Scan for the cell matching the given text and deliver its (X, Y) coordinate at center. 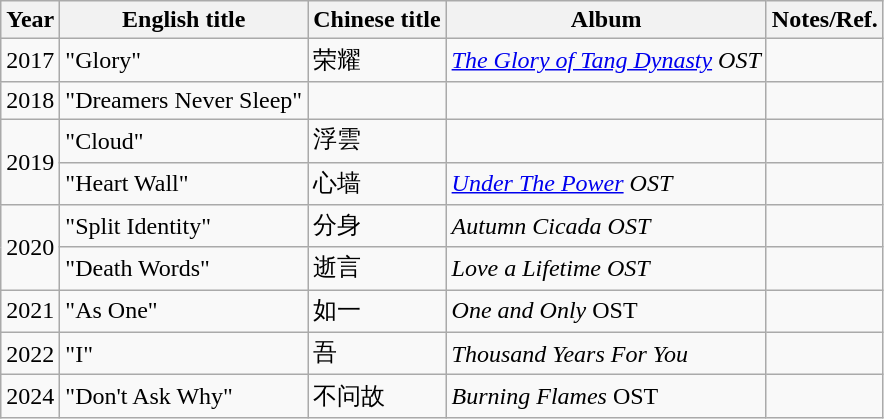
2017 (30, 60)
吾 (377, 354)
Burning Flames OST (606, 396)
荣耀 (377, 60)
分身 (377, 226)
Notes/Ref. (824, 20)
The Glory of Tang Dynasty OST (606, 60)
2020 (30, 248)
不问故 (377, 396)
Autumn Cicada OST (606, 226)
"Cloud" (184, 140)
"Death Words" (184, 268)
2021 (30, 312)
2018 (30, 100)
心墙 (377, 184)
"Glory" (184, 60)
Year (30, 20)
逝言 (377, 268)
English title (184, 20)
"Dreamers Never Sleep" (184, 100)
如一 (377, 312)
"I" (184, 354)
"As One" (184, 312)
Thousand Years For You (606, 354)
"Heart Wall" (184, 184)
Chinese title (377, 20)
2024 (30, 396)
"Split Identity" (184, 226)
2019 (30, 162)
"Don't Ask Why" (184, 396)
Love a Lifetime OST (606, 268)
浮雲 (377, 140)
Under The Power OST (606, 184)
2022 (30, 354)
Album (606, 20)
One and Only OST (606, 312)
